For the text-containing cell, return its midpoint in (X, Y) coordinate format. 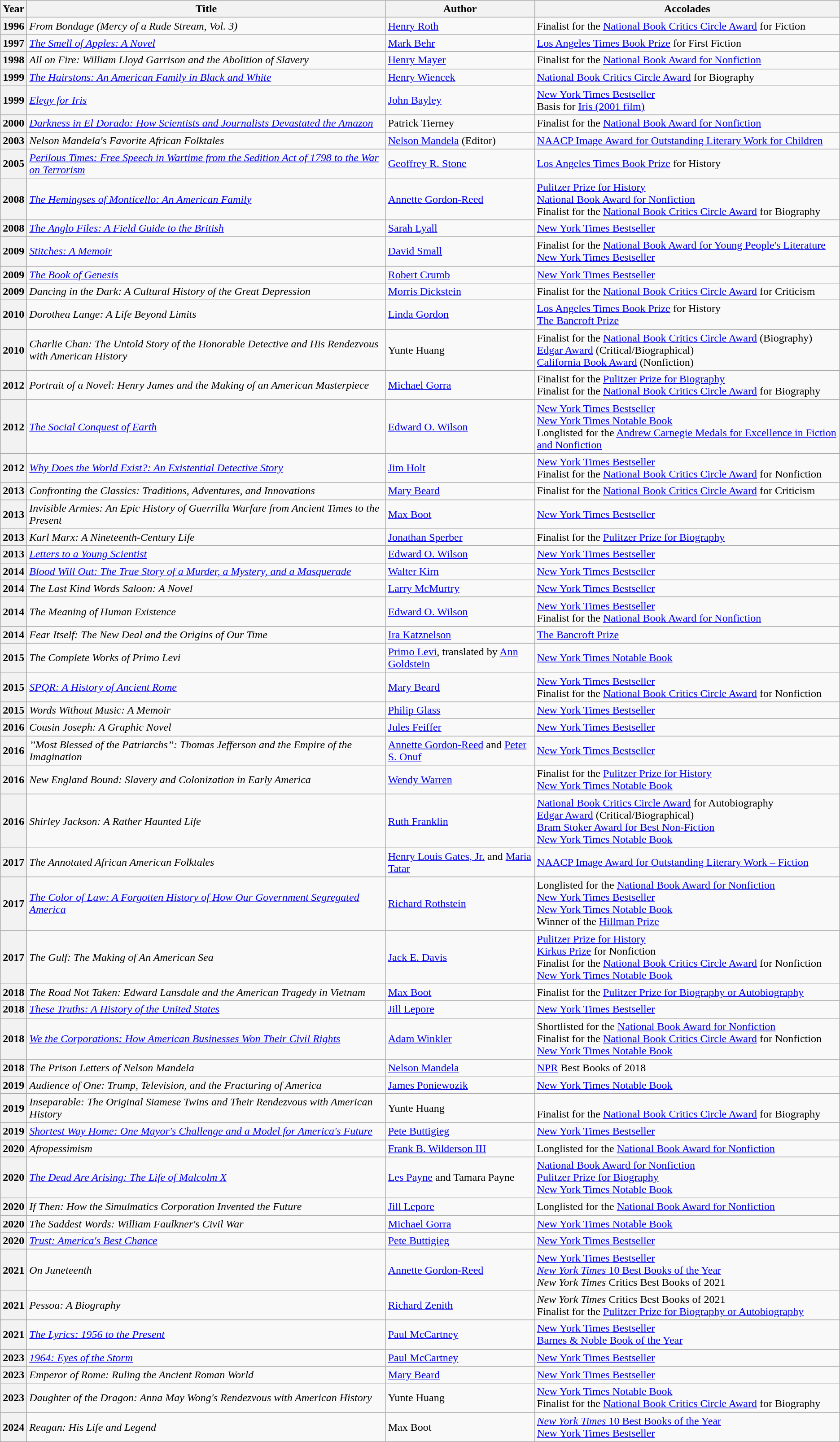
The Saddest Words: William Faulkner's Civil War (206, 1224)
Los Angeles Times Book Prize for History (687, 163)
Los Angeles Times Book Prize for HistoryThe Bancroft Prize (687, 315)
SPQR: A History of Ancient Rome (206, 687)
Philip Glass (460, 710)
Daughter of the Dragon: Anna May Wong's Rendezvous with American History (206, 1398)
The Last Kind Words Saloon: A Novel (206, 588)
The Road Not Taken: Edward Lansdale and the American Tragedy in Vietnam (206, 992)
Audience of One: Trump, Television, and the Fracturing of America (206, 1085)
2000 (13, 123)
Words Without Music: A Memoir (206, 710)
Pulitzer Prize for HistoryKirkus Prize for NonfictionFinalist for the National Book Critics Circle Award for NonfictionNew York Times Notable Book (687, 957)
2024 (13, 1427)
Wendy Warren (460, 780)
Fear Itself: The New Deal and the Origins of Our Time (206, 635)
Finalist for the Pulitzer Prize for HistoryNew York Times Notable Book (687, 780)
Geoffrey R. Stone (460, 163)
Finalist for the National Book Critics Circle Award for Biography (687, 1108)
The Meaning of Human Existence (206, 611)
David Small (460, 251)
New York Times BestsellerNew York Times Notable BookLonglisted for the Andrew Carnegie Medals for Excellence in Fiction and Nonfiction (687, 426)
Les Payne and Tamara Payne (460, 1178)
1996 (13, 26)
The Lyrics: 1956 to the Present (206, 1335)
We the Corporations: How American Businesses Won Their Civil Rights (206, 1039)
The Color of Law: A Forgotten History of How Our Government Segregated America (206, 904)
Darkness in El Dorado: How Scientists and Journalists Devastated the Amazon (206, 123)
New England Bound: Slavery and Colonization in Early America (206, 780)
Sarah Lyall (460, 228)
Richard Zenith (460, 1305)
Stitches: A Memoir (206, 251)
Adam Winkler (460, 1039)
The Gulf: The Making of An American Sea (206, 957)
Walter Kirn (460, 571)
1998 (13, 60)
NAACP Image Award for Outstanding Literary Work for Children (687, 140)
These Truths: A History of the United States (206, 1009)
From Bondage (Mercy of a Rude Stream, Vol. 3) (206, 26)
2003 (13, 140)
Year (13, 9)
The Hairstons: An American Family in Black and White (206, 77)
Elegy for Iris (206, 101)
New York Times Critics Best Books of 2021Finalist for the Pulitzer Prize for Biography or Autobiography (687, 1305)
The Complete Works of Primo Levi (206, 658)
Finalist for the National Book Critics Circle Award for Fiction (687, 26)
Finalist for the Pulitzer Prize for Biography (687, 537)
New York Times BestsellerBasis for Iris (2001 film) (687, 101)
Jonathan Sperber (460, 537)
Inseparable: The Original Siamese Twins and Their Rendezvous with American History (206, 1108)
James Poniewozik (460, 1085)
The Prison Letters of Nelson Mandela (206, 1068)
Letters to a Young Scientist (206, 554)
Shortest Way Home: One Mayor's Challenge and a Model for America's Future (206, 1131)
Title (206, 9)
Patrick Tierney (460, 123)
New York Times BestsellerFinalist for the National Book Award for Nonfiction (687, 611)
Blood Will Out: The True Story of a Murder, a Mystery, and a Masquerade (206, 571)
All on Fire: William Lloyd Garrison and the Abolition of Slavery (206, 60)
Ruth Franklin (460, 821)
2005 (13, 163)
National Book Critics Circle Award for Biography (687, 77)
Portrait of a Novel: Henry James and the Making of an American Masterpiece (206, 385)
New York Times BestsellerNew York Times 10 Best Books of the YearNew York Times Critics Best Books of 2021 (687, 1270)
Accolades (687, 9)
Henry Louis Gates, Jr. and Maria Tatar (460, 863)
1997 (13, 43)
If Then: How the Simulmatics Corporation Invented the Future (206, 1207)
Mark Behr (460, 43)
Finalist for the Pulitzer Prize for BiographyFinalist for the National Book Critics Circle Award for Biography (687, 385)
Dorothea Lange: A Life Beyond Limits (206, 315)
Nelson Mandela (460, 1068)
Cousin Joseph: A Graphic Novel (206, 728)
The Bancroft Prize (687, 635)
The Dead Are Arising: The Life of Malcolm X (206, 1178)
Robert Crumb (460, 274)
New York Times 10 Best Books of the YearNew York Times Bestseller (687, 1427)
New York Times Notable BookFinalist for the National Book Critics Circle Award for Biography (687, 1398)
Nelson Mandela's Favorite African Folktales (206, 140)
Afropessimism (206, 1148)
The Hemingses of Monticello: An American Family (206, 199)
Invisible Armies: An Epic History of Guerrilla Warfare from Ancient Times to the Present (206, 514)
The Annotated African American Folktales (206, 863)
NAACP Image Award for Outstanding Literary Work – Fiction (687, 863)
Emperor of Rome: Ruling the Ancient Roman World (206, 1375)
The Social Conquest of Earth (206, 426)
Pulitzer Prize for HistoryNational Book Award for NonfictionFinalist for the National Book Critics Circle Award for Biography (687, 199)
1964: Eyes of the Storm (206, 1358)
Henry Roth (460, 26)
Karl Marx: A Nineteenth-Century Life (206, 537)
Reagan: His Life and Legend (206, 1427)
Shortlisted for the National Book Award for NonfictionFinalist for the National Book Critics Circle Award for NonfictionNew York Times Notable Book (687, 1039)
Finalist for the National Book Critics Circle Award (Biography)Edgar Award (Critical/Biographical)California Book Award (Nonfiction) (687, 350)
Jules Feiffer (460, 728)
John Bayley (460, 101)
The Book of Genesis (206, 274)
Author (460, 9)
The Smell of Apples: A Novel (206, 43)
Finalist for the National Book Award for Young People's LiteratureNew York Times Bestseller (687, 251)
Jack E. Davis (460, 957)
Ira Katznelson (460, 635)
Finalist for the Pulitzer Prize for Biography or Autobiography (687, 992)
Henry Mayer (460, 60)
’’Most Blessed of the Patriarchs’’: Thomas Jefferson and the Empire of the Imagination (206, 750)
Why Does the World Exist?: An Existential Detective Story (206, 468)
Primo Levi, translated by Ann Goldstein (460, 658)
Richard Rothstein (460, 904)
National Book Award for NonfictionPulitzer Prize for BiographyNew York Times Notable Book (687, 1178)
New York Times BestsellerBarnes & Noble Book of the Year (687, 1335)
Larry McMurtry (460, 588)
Trust: America's Best Chance (206, 1241)
Morris Dickstein (460, 292)
Henry Wiencek (460, 77)
Longlisted for the National Book Award for NonfictionNew York Times BestsellerNew York Times Notable BookWinner of the Hillman Prize (687, 904)
The Anglo Files: A Field Guide to the British (206, 228)
Annette Gordon-Reed and Peter S. Onuf (460, 750)
Perilous Times: Free Speech in Wartime from the Sedition Act of 1798 to the War on Terrorism (206, 163)
Pessoa: A Biography (206, 1305)
Dancing in the Dark: A Cultural History of the Great Depression (206, 292)
Nelson Mandela (Editor) (460, 140)
Frank B. Wilderson III (460, 1148)
NPR Best Books of 2018 (687, 1068)
Los Angeles Times Book Prize for First Fiction (687, 43)
Confronting the Classics: Traditions, Adventures, and Innovations (206, 491)
Jim Holt (460, 468)
On Juneteenth (206, 1270)
Charlie Chan: The Untold Story of the Honorable Detective and His Rendezvous with American History (206, 350)
Shirley Jackson: A Rather Haunted Life (206, 821)
Linda Gordon (460, 315)
